Locate the cell with the specified text and output its (X, Y) center coordinate. 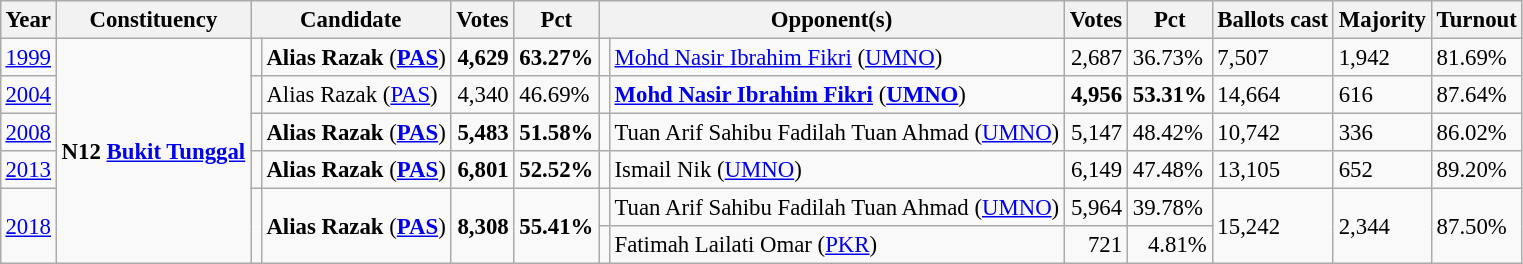
1999 (28, 57)
4,629 (482, 57)
10,742 (1272, 133)
Ismail Nik (UMNO) (836, 170)
4.81% (1170, 245)
14,664 (1272, 95)
89.20% (1476, 170)
616 (1382, 95)
2,344 (1382, 226)
1,942 (1382, 57)
7,507 (1272, 57)
N12 Bukit Tunggal (153, 151)
15,242 (1272, 226)
Opponent(s) (832, 20)
63.27% (556, 57)
721 (1096, 245)
47.48% (1170, 170)
2008 (28, 133)
36.73% (1170, 57)
Turnout (1476, 20)
Candidate (350, 20)
2013 (28, 170)
87.50% (1476, 226)
6,149 (1096, 170)
13,105 (1272, 170)
4,340 (482, 95)
6,801 (482, 170)
4,956 (1096, 95)
Year (28, 20)
5,964 (1096, 208)
2004 (28, 95)
2018 (28, 226)
87.64% (1476, 95)
336 (1382, 133)
53.31% (1170, 95)
86.02% (1476, 133)
46.69% (556, 95)
652 (1382, 170)
48.42% (1170, 133)
81.69% (1476, 57)
Majority (1382, 20)
5,483 (482, 133)
52.52% (556, 170)
Ballots cast (1272, 20)
2,687 (1096, 57)
55.41% (556, 226)
39.78% (1170, 208)
8,308 (482, 226)
51.58% (556, 133)
Constituency (153, 20)
Fatimah Lailati Omar (PKR) (836, 245)
5,147 (1096, 133)
